Detect which cell encompasses the target text, then output its [X, Y] center coordinate. 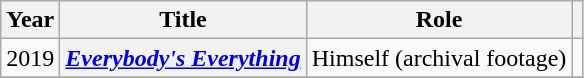
Himself (archival footage) [439, 58]
Year [30, 20]
Role [439, 20]
2019 [30, 58]
Everybody's Everything [183, 58]
Title [183, 20]
